Pinpoint the cell where the given text exists, returning its (x, y) midpoint coordinate. 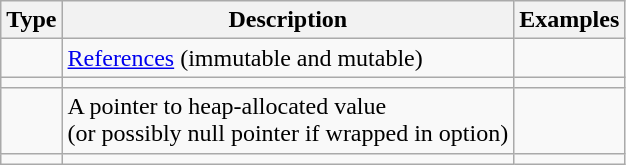
Description (288, 20)
A pointer to heap-allocated value(or possibly null pointer if wrapped in option) (288, 120)
References (immutable and mutable) (288, 58)
Type (32, 20)
Examples (570, 20)
